Provide the (X, Y) coordinate of the cell's center where the given text is located.  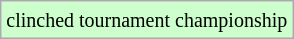
clinched tournament championship (147, 20)
